Search for the cell housing the specified text and yield its [X, Y] center coordinate. 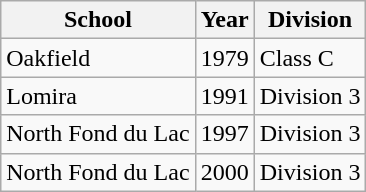
1997 [224, 134]
Class C [310, 58]
Division [310, 20]
Oakfield [98, 58]
2000 [224, 172]
1991 [224, 96]
Year [224, 20]
School [98, 20]
1979 [224, 58]
Lomira [98, 96]
